Search for the cell housing the specified text and yield its [x, y] center coordinate. 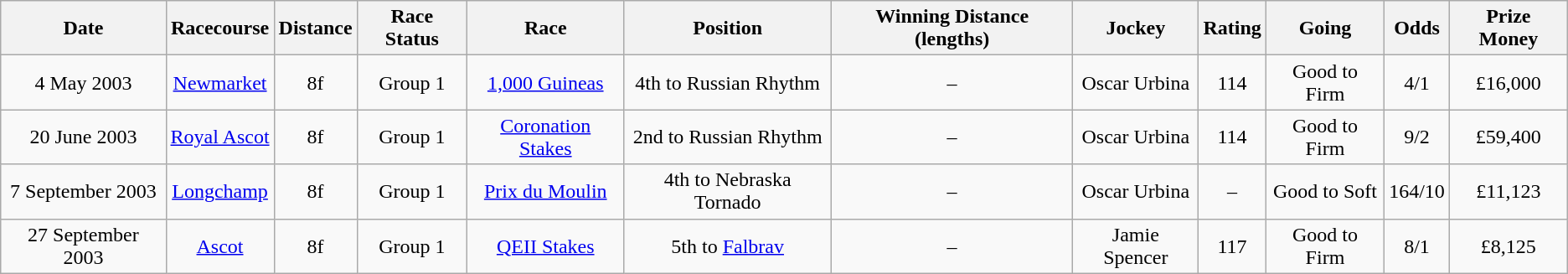
Coronation Stakes [546, 137]
1,000 Guineas [546, 82]
Prix du Moulin [546, 191]
4th to Nebraska Tornado [728, 191]
Date [84, 28]
Distance [315, 28]
27 September 2003 [84, 246]
8/1 [1417, 246]
Longchamp [219, 191]
QEII Stakes [546, 246]
Race [546, 28]
Prize Money [1508, 28]
Newmarket [219, 82]
Position [728, 28]
Race Status [412, 28]
Rating [1232, 28]
7 September 2003 [84, 191]
4 May 2003 [84, 82]
164/10 [1417, 191]
Jamie Spencer [1136, 246]
Going [1325, 28]
Racecourse [219, 28]
Good to Soft [1325, 191]
2nd to Russian Rhythm [728, 137]
5th to Falbrav [728, 246]
£16,000 [1508, 82]
£11,123 [1508, 191]
9/2 [1417, 137]
117 [1232, 246]
Winning Distance (lengths) [952, 28]
£8,125 [1508, 246]
Royal Ascot [219, 137]
Ascot [219, 246]
20 June 2003 [84, 137]
Jockey [1136, 28]
£59,400 [1508, 137]
4th to Russian Rhythm [728, 82]
4/1 [1417, 82]
Odds [1417, 28]
